Return (X, Y) of the center of cell containing provided text 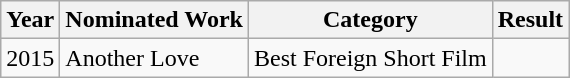
Nominated Work (154, 20)
Year (30, 20)
Best Foreign Short Film (370, 58)
Another Love (154, 58)
2015 (30, 58)
Result (530, 20)
Category (370, 20)
